Locate the cell with the specified text and output its (x, y) center coordinate. 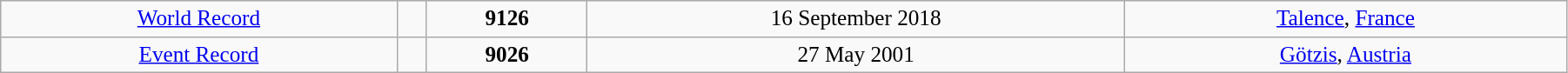
16 September 2018 (856, 19)
Götzis, Austria (1345, 55)
9026 (506, 55)
Event Record (198, 55)
9126 (506, 19)
27 May 2001 (856, 55)
Talence, France (1345, 19)
World Record (198, 19)
